Extract the [X, Y] coordinate from the center of the cell holding the provided text.  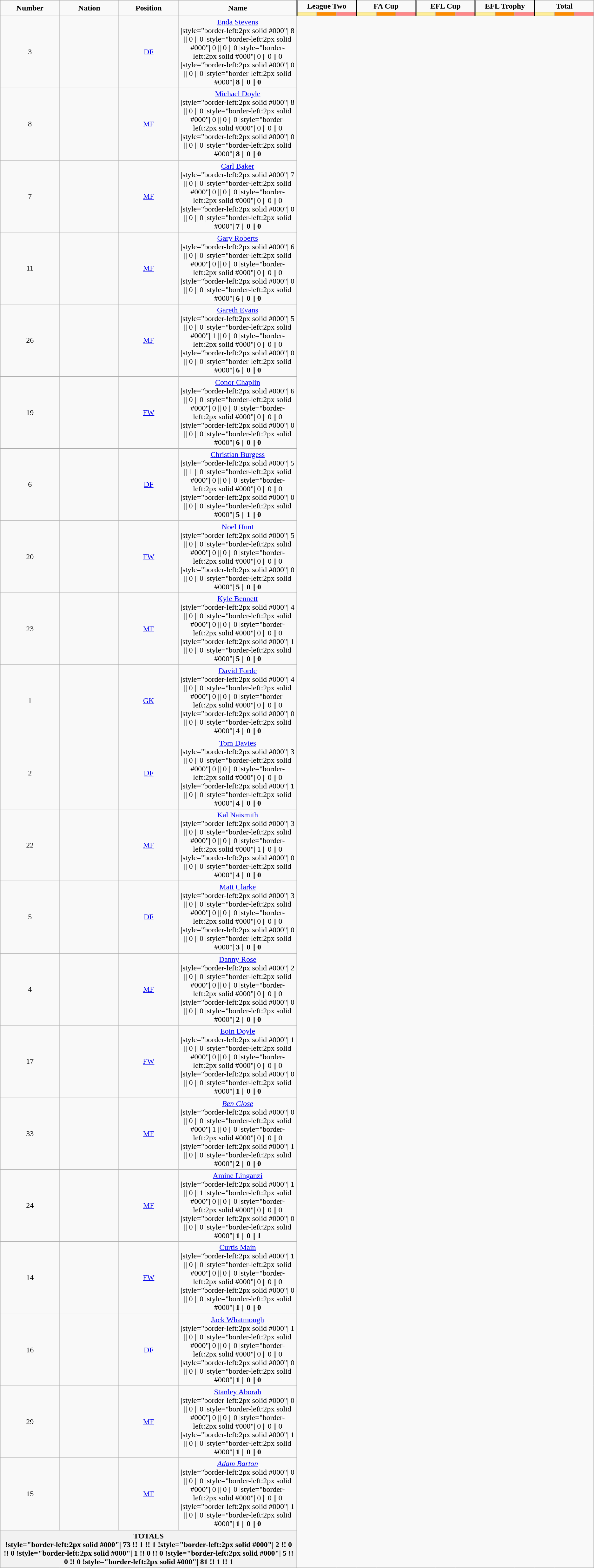
Total [564, 6]
33 [30, 1134]
Nation [89, 8]
8 [30, 124]
EFL Cup [445, 6]
19 [30, 412]
26 [30, 340]
FA Cup [386, 6]
11 [30, 268]
20 [30, 556]
EFL Trophy [505, 6]
24 [30, 1205]
23 [30, 629]
17 [30, 1061]
League Two [327, 6]
4 [30, 989]
2 [30, 773]
14 [30, 1278]
Position [148, 8]
22 [30, 845]
7 [30, 196]
15 [30, 1494]
Name [238, 8]
5 [30, 917]
Number [30, 8]
6 [30, 485]
29 [30, 1422]
3 [30, 52]
GK [148, 700]
16 [30, 1350]
1 [30, 700]
